Detect which cell encompasses the target text, then output its [X, Y] center coordinate. 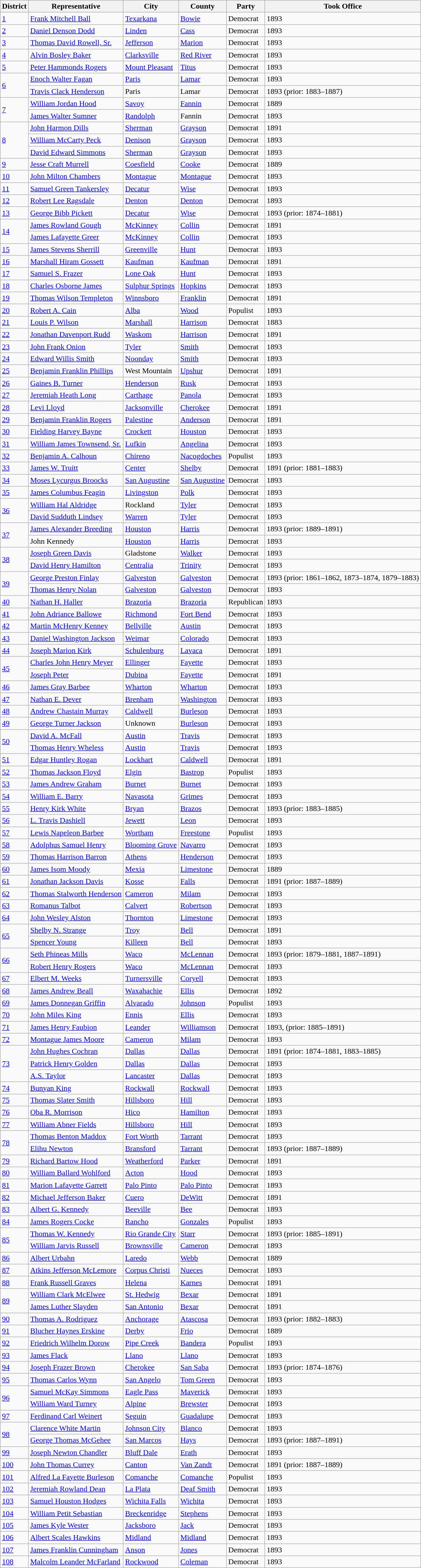
Thomas Jackson Floyd [76, 772]
57 [14, 833]
St. Hedwig [151, 1294]
Shelby N. Strange [76, 930]
County [203, 6]
39 [14, 584]
Calvert [151, 905]
Chireno [151, 456]
51 [14, 760]
David A. McFall [76, 735]
Charles John Henry Meyer [76, 663]
79 [14, 1161]
William Ballard Wohlford [76, 1173]
1891 (prior: 1881–1883) [343, 468]
Guadalupe [203, 1416]
Titus [203, 67]
William Petit Sebastian [76, 1513]
Franklin [203, 298]
Montague James Moore [76, 1039]
Albert Scales Hawkins [76, 1538]
Daniel Denson Dodd [76, 31]
Anderson [203, 420]
Washington [203, 699]
Seguin [151, 1416]
Thomas David Rowell, Sr. [76, 43]
Noonday [151, 359]
Dubina [151, 675]
Rio Grande City [151, 1234]
Cass [203, 31]
67 [14, 979]
A.S. Taylor [76, 1076]
Webb [203, 1258]
Lavaca [203, 650]
Thomas Slater Smith [76, 1100]
97 [14, 1416]
Thomas Benton Maddox [76, 1137]
James Donnegan Griffin [76, 1003]
Alfred La Fayette Burleson [76, 1477]
Clarence White Martin [76, 1428]
Athens [151, 857]
100 [14, 1465]
James Franklin Cunningham [76, 1550]
59 [14, 857]
William Jarvis Russell [76, 1246]
1893 (prior: 1887–1891) [343, 1440]
Cuero [151, 1197]
Bransford [151, 1149]
Derby [151, 1331]
Moses Lycurgus Broocks [76, 480]
Michael Jefferson Baker [76, 1197]
James Rowland Gough [76, 225]
Blucher Haynes Erskine [76, 1331]
Marion [203, 43]
Helena [151, 1282]
14 [14, 231]
61 [14, 881]
Nacogdoches [203, 456]
44 [14, 650]
60 [14, 869]
Robert Lee Ragsdale [76, 201]
Alvin Bosley Baker [76, 55]
27 [14, 395]
52 [14, 772]
11 [14, 189]
Angelina [203, 444]
Adolphus Samuel Henry [76, 845]
Lewis Napeleon Barbee [76, 833]
Daniel Washington Jackson [76, 638]
James Andrew Beall [76, 991]
William Jordan Hood [76, 103]
Blooming Grove [151, 845]
James Rogers Cocke [76, 1222]
25 [14, 371]
107 [14, 1550]
Ellinger [151, 663]
Peter Hammonds Rogers [76, 67]
Took Office [343, 6]
Benjamin A. Calhoun [76, 456]
Samuel Green Tankersley [76, 189]
Starr [203, 1234]
Bastrop [203, 772]
James W. Truitt [76, 468]
Rockwood [151, 1562]
San Antonio [151, 1307]
Thornton [151, 918]
1893, (prior: 1885–1891) [343, 1027]
Ennis [151, 1015]
Brewster [203, 1404]
Richard Bartow Hood [76, 1161]
Brenham [151, 699]
76 [14, 1112]
Lufkin [151, 444]
Karnes [203, 1282]
Edward Willis Smith [76, 359]
Martin McHenry Kenney [76, 626]
87 [14, 1270]
Malcolm Leander McFarland [76, 1562]
Killeen [151, 942]
Romanus Talbot [76, 905]
83 [14, 1209]
13 [14, 213]
Trinity [203, 565]
Marshall Hiram Gossett [76, 261]
Warren [151, 517]
16 [14, 261]
70 [14, 1015]
Bandera [203, 1343]
Samuel S. Frazer [76, 274]
Beeville [151, 1209]
Palestine [151, 420]
William McCarty Peck [76, 140]
Gladstone [151, 553]
Grimes [203, 796]
Gaines B. Turner [76, 383]
31 [14, 444]
Jones [203, 1550]
73 [14, 1064]
26 [14, 383]
Joseph Newton Chandler [76, 1452]
John Frank Onion [76, 346]
John Hughes Cochran [76, 1051]
George Bibb Pickett [76, 213]
Bowie [203, 19]
Shelby [203, 468]
Colorado [203, 638]
John Adriance Ballowe [76, 614]
Breckenridge [151, 1513]
Fort Worth [151, 1137]
Elgin [151, 772]
Johnson [203, 1003]
Brownsville [151, 1246]
Lone Oak [151, 274]
45 [14, 669]
Samuel Houston Hodges [76, 1501]
Benjamin Franklin Rogers [76, 420]
Anchorage [151, 1319]
Marshall [151, 322]
Waxahachie [151, 991]
Benjamin Franklin Phillips [76, 371]
23 [14, 346]
Savoy [151, 103]
1883 [343, 322]
Republican [246, 602]
28 [14, 407]
Wood [203, 310]
Hico [151, 1112]
106 [14, 1538]
22 [14, 334]
Coleman [203, 1562]
James Flack [76, 1355]
James Gray Barbee [76, 687]
Rockland [151, 504]
Troy [151, 930]
9 [14, 164]
69 [14, 1003]
West Mountain [151, 371]
96 [14, 1398]
Thomas Henry Wheless [76, 748]
Thomas Wilson Templeton [76, 298]
Joseph Green Davis [76, 553]
Patrick Henry Golden [76, 1064]
Bluff Dale [151, 1452]
James Isom Moody [76, 869]
1893 (prior: 1882–1883) [343, 1319]
Stephens [203, 1513]
103 [14, 1501]
San Angelo [151, 1380]
Bee [203, 1209]
Acton [151, 1173]
82 [14, 1197]
Travis Clack Henderson [76, 91]
Van Zandt [203, 1465]
Jefferson [151, 43]
Louis P. Wilson [76, 322]
Nathan E. Dever [76, 699]
Crockett [151, 432]
Leander [151, 1027]
Lancaster [151, 1076]
La Plata [151, 1489]
Unknown [151, 723]
John Wesley Alston [76, 918]
80 [14, 1173]
Thomas Carlos Wynn [76, 1380]
104 [14, 1513]
Upshur [203, 371]
Nathan H. Haller [76, 602]
8 [14, 140]
Jewett [151, 821]
Rusk [203, 383]
L. Travis Dashiell [76, 821]
Frank Russell Graves [76, 1282]
Jacksboro [151, 1526]
5 [14, 67]
29 [14, 420]
Frank Mitchell Ball [76, 19]
Polk [203, 492]
105 [14, 1526]
1893 (prior: 1887–1889) [343, 1149]
48 [14, 711]
32 [14, 456]
William Hal Aldridge [76, 504]
89 [14, 1300]
53 [14, 784]
Kosse [151, 881]
Elihu Newton [76, 1149]
Coryell [203, 979]
San Saba [203, 1367]
92 [14, 1343]
Richmond [151, 614]
Jonathan Jackson Davis [76, 881]
54 [14, 796]
Bryan [151, 808]
77 [14, 1124]
63 [14, 905]
Red River [203, 55]
Cooke [203, 164]
19 [14, 298]
Rancho [151, 1222]
John Kennedy [76, 541]
Wortham [151, 833]
Bellville [151, 626]
Atascosa [203, 1319]
102 [14, 1489]
Bunyan King [76, 1088]
Hood [203, 1173]
George Preston Finlay [76, 578]
John Miles King [76, 1015]
Alpine [151, 1404]
40 [14, 602]
Joseph Frazer Brown [76, 1367]
Thomas A. Rodriguez [76, 1319]
Panola [203, 395]
San Marcos [151, 1440]
Hamilton [203, 1112]
Levi Lloyd [76, 407]
Turnersville [151, 979]
Blanco [203, 1428]
Jeremiah Heath Long [76, 395]
Denison [151, 140]
Freestone [203, 833]
1893 (prior: 1889–1891) [343, 529]
Lockhart [151, 760]
3 [14, 43]
Brazos [203, 808]
James Henry Faubion [76, 1027]
Coesfield [151, 164]
58 [14, 845]
24 [14, 359]
85 [14, 1240]
Henry Kirk White [76, 808]
49 [14, 723]
21 [14, 322]
David Sudduth Lindsey [76, 517]
David Henry Hamilton [76, 565]
Wichita Falls [151, 1501]
38 [14, 559]
50 [14, 741]
Randolph [151, 116]
Nueces [203, 1270]
Albert Urbahn [76, 1258]
43 [14, 638]
Robertson [203, 905]
Waskom [151, 334]
84 [14, 1222]
Clarksville [151, 55]
Mexia [151, 869]
James Andrew Graham [76, 784]
93 [14, 1355]
41 [14, 614]
James Stevens Sherrill [76, 249]
Tom Green [203, 1380]
Leon [203, 821]
71 [14, 1027]
2 [14, 31]
Sulphur Springs [151, 286]
Carthage [151, 395]
Edgar Huntley Rogan [76, 760]
Robert Henry Rogers [76, 966]
Linden [151, 31]
34 [14, 480]
Thomas W. Kennedy [76, 1234]
Spencer Young [76, 942]
Albert G. Kennedy [76, 1209]
Jesse Craft Murrell [76, 164]
John Thomas Currey [76, 1465]
District [14, 6]
1893 (prior: 1874–1881) [343, 213]
90 [14, 1319]
Greenville [151, 249]
Fielding Harvey Bayne [76, 432]
10 [14, 177]
Weimar [151, 638]
James Kyle Wester [76, 1526]
36 [14, 511]
Johnson City [151, 1428]
Ferdinand Carl Weinert [76, 1416]
John Harmon Dills [76, 128]
1893 (prior: 1879–1881, 1887–1891) [343, 954]
Jonathan Davenport Rudd [76, 334]
Falls [203, 881]
78 [14, 1143]
94 [14, 1367]
Robert A. Cain [76, 310]
1891 (prior: 1874–1881, 1883–1885) [343, 1051]
95 [14, 1380]
72 [14, 1039]
Hays [203, 1440]
Marion Lafayette Garrett [76, 1185]
62 [14, 893]
Alvarado [151, 1003]
John Milton Chambers [76, 177]
1893 (prior: 1861–1862, 1873–1874, 1879–1883) [343, 578]
James Luther Slayden [76, 1307]
56 [14, 821]
Party [246, 6]
Walker [203, 553]
1893 (prior: 1883–1887) [343, 91]
William James Townsend, Sr. [76, 444]
1893 (prior: 1885–1891) [343, 1234]
Pipe Creek [151, 1343]
15 [14, 249]
Wichita [203, 1501]
William E. Barry [76, 796]
Gonzales [203, 1222]
65 [14, 936]
Livingston [151, 492]
Center [151, 468]
Elbert M. Weeks [76, 979]
1893 (prior: 1883–1885) [343, 808]
4 [14, 55]
James Walter Sumner [76, 116]
Navarro [203, 845]
Anson [151, 1550]
Weatherford [151, 1161]
Samuel McKay Simmons [76, 1392]
88 [14, 1282]
Schulenburg [151, 650]
Laredo [151, 1258]
Friedrich Wilhelm Dorow [76, 1343]
1 [14, 19]
101 [14, 1477]
James Columbus Feagin [76, 492]
Alba [151, 310]
37 [14, 535]
55 [14, 808]
Jack [203, 1526]
1893 (prior: 1874–1876) [343, 1367]
Canton [151, 1465]
Erath [203, 1452]
James Lafayette Greer [76, 237]
Jeremiah Rowland Dean [76, 1489]
Joseph Marion Kirk [76, 650]
Frio [203, 1331]
20 [14, 310]
Thomas Harrison Barron [76, 857]
Deaf Smith [203, 1489]
7 [14, 110]
Representative [76, 6]
Navasota [151, 796]
Winnsboro [151, 298]
64 [14, 918]
35 [14, 492]
Corpus Christi [151, 1270]
George Thomas McGehee [76, 1440]
75 [14, 1100]
City [151, 6]
68 [14, 991]
6 [14, 85]
Maverick [203, 1392]
Charles Osborne James [76, 286]
Thomas Stalworth Henderson [76, 893]
1892 [343, 991]
Mount Pleasant [151, 67]
81 [14, 1185]
30 [14, 432]
William Ward Turney [76, 1404]
91 [14, 1331]
Thomas Henry Nolan [76, 590]
Joseph Peter [76, 675]
Hopkins [203, 286]
Texarkana [151, 19]
33 [14, 468]
12 [14, 201]
William Abner Fields [76, 1124]
Seth Phineas Mills [76, 954]
Jacksonville [151, 407]
Centralia [151, 565]
Enoch Walter Fagan [76, 79]
99 [14, 1452]
Oba R. Morrison [76, 1112]
46 [14, 687]
47 [14, 699]
David Edward Simmons [76, 152]
Eagle Pass [151, 1392]
66 [14, 960]
George Turner Jackson [76, 723]
18 [14, 286]
Fort Bend [203, 614]
William Clark McElwee [76, 1294]
98 [14, 1434]
42 [14, 626]
DeWitt [203, 1197]
Andrew Chastain Murray [76, 711]
86 [14, 1258]
74 [14, 1088]
James Alexander Breeding [76, 529]
Parker [203, 1161]
Atkins Jefferson McLemore [76, 1270]
17 [14, 274]
108 [14, 1562]
Williamson [203, 1027]
